Return the (X, Y) coordinate for the center point of the cell that contains the specified text.  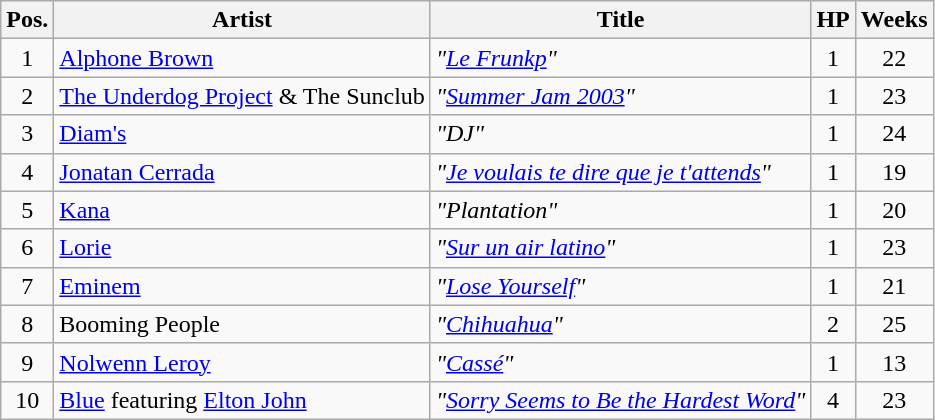
20 (894, 210)
5 (28, 210)
"Summer Jam 2003" (620, 96)
Eminem (242, 286)
"Sorry Seems to Be the Hardest Word" (620, 400)
"Chihuahua" (620, 324)
19 (894, 172)
21 (894, 286)
3 (28, 134)
Booming People (242, 324)
22 (894, 58)
13 (894, 362)
8 (28, 324)
6 (28, 248)
Artist (242, 20)
Diam's (242, 134)
Pos. (28, 20)
"Plantation" (620, 210)
Jonatan Cerrada (242, 172)
HP (833, 20)
"DJ" (620, 134)
25 (894, 324)
24 (894, 134)
Blue featuring Elton John (242, 400)
"Je voulais te dire que je t'attends" (620, 172)
9 (28, 362)
Kana (242, 210)
Title (620, 20)
Nolwenn Leroy (242, 362)
Weeks (894, 20)
"Lose Yourself" (620, 286)
Lorie (242, 248)
"Le Frunkp" (620, 58)
The Underdog Project & The Sunclub (242, 96)
10 (28, 400)
"Cassé" (620, 362)
Alphone Brown (242, 58)
"Sur un air latino" (620, 248)
7 (28, 286)
